Extract the [x, y] coordinate from the center of the cell holding the provided text.  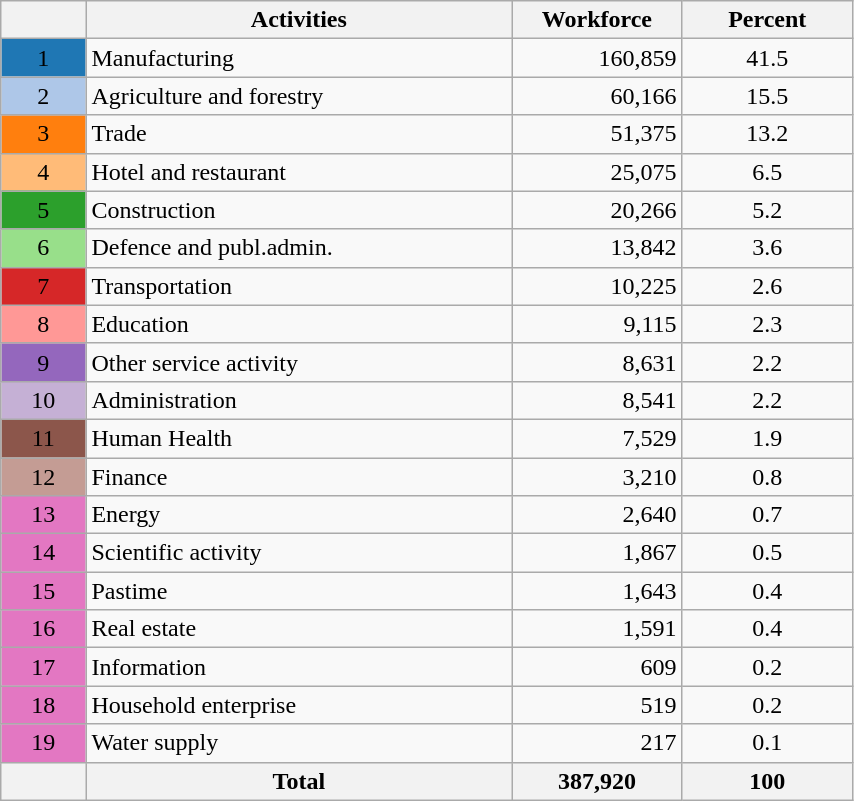
2 [44, 96]
10,225 [597, 286]
17 [44, 667]
Hotel and restaurant [299, 172]
60,166 [597, 96]
217 [597, 743]
3 [44, 134]
6 [44, 248]
51,375 [597, 134]
3.6 [767, 248]
Administration [299, 400]
11 [44, 438]
Water supply [299, 743]
387,920 [597, 781]
Energy [299, 515]
609 [597, 667]
Real estate [299, 629]
Other service activity [299, 362]
18 [44, 705]
15 [44, 591]
20,266 [597, 210]
100 [767, 781]
1.9 [767, 438]
Trade [299, 134]
13 [44, 515]
0.5 [767, 553]
15.5 [767, 96]
Household enterprise [299, 705]
10 [44, 400]
Finance [299, 477]
Education [299, 324]
2,640 [597, 515]
Construction [299, 210]
Total [299, 781]
6.5 [767, 172]
41.5 [767, 58]
1,867 [597, 553]
14 [44, 553]
13,842 [597, 248]
2.3 [767, 324]
0.7 [767, 515]
1,643 [597, 591]
8 [44, 324]
12 [44, 477]
2.6 [767, 286]
1 [44, 58]
1,591 [597, 629]
16 [44, 629]
160,859 [597, 58]
13.2 [767, 134]
4 [44, 172]
Transportation [299, 286]
Human Health [299, 438]
Percent [767, 20]
0.8 [767, 477]
25,075 [597, 172]
Agriculture and forestry [299, 96]
19 [44, 743]
9 [44, 362]
Scientific activity [299, 553]
Activities [299, 20]
3,210 [597, 477]
0.1 [767, 743]
5.2 [767, 210]
7,529 [597, 438]
Manufacturing [299, 58]
Defence and publ.admin. [299, 248]
Workforce [597, 20]
9,115 [597, 324]
8,631 [597, 362]
Pastime [299, 591]
7 [44, 286]
519 [597, 705]
8,541 [597, 400]
Information [299, 667]
5 [44, 210]
